Find where the given text appears and provide that cell's center as (X, Y) coordinate. 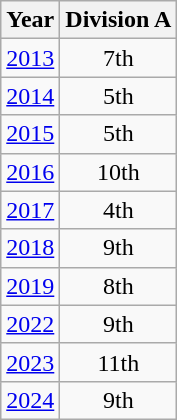
Division A (118, 20)
2017 (30, 210)
2014 (30, 96)
2013 (30, 58)
2023 (30, 362)
Year (30, 20)
8th (118, 286)
2018 (30, 248)
2024 (30, 400)
2016 (30, 172)
4th (118, 210)
2019 (30, 286)
2022 (30, 324)
7th (118, 58)
2015 (30, 134)
10th (118, 172)
11th (118, 362)
